Determine the [X, Y] coordinate at the center of the cell enclosing the given text.  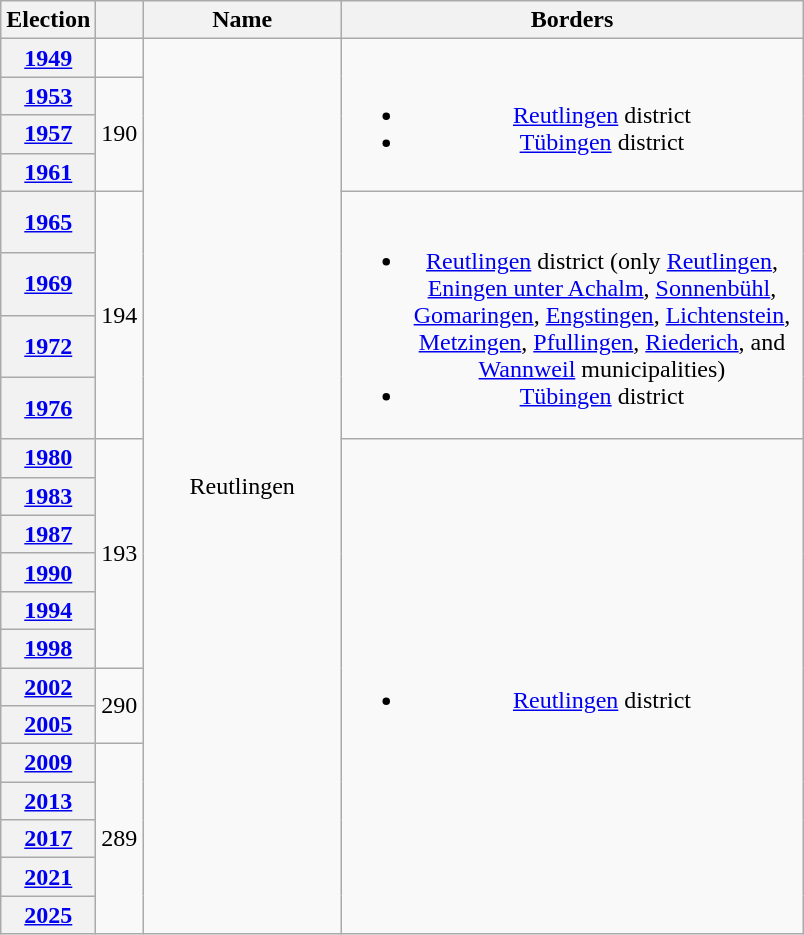
1994 [48, 610]
Name [242, 20]
1976 [48, 408]
1965 [48, 222]
1990 [48, 572]
2025 [48, 915]
Reutlingen districtTübingen district [572, 115]
290 [120, 706]
194 [120, 315]
1961 [48, 172]
2021 [48, 877]
193 [120, 553]
1987 [48, 534]
2005 [48, 725]
2002 [48, 687]
1998 [48, 648]
1969 [48, 284]
2017 [48, 839]
1972 [48, 346]
190 [120, 134]
2009 [48, 763]
Reutlingen district [572, 686]
1957 [48, 134]
1980 [48, 458]
Election [48, 20]
Borders [572, 20]
Reutlingen [242, 486]
1983 [48, 496]
1953 [48, 96]
1949 [48, 58]
289 [120, 839]
2013 [48, 801]
